Pinpoint the cell where the given text exists, returning its [X, Y] midpoint coordinate. 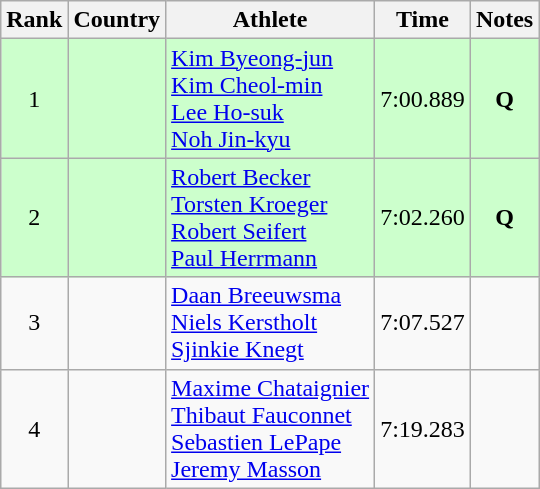
Robert Becker Torsten Kroeger Robert Seifert Paul Herrmann [270, 218]
Maxime Chataignier Thibaut Fauconnet Sebastien LePape Jeremy Masson [270, 428]
7:00.889 [423, 98]
4 [34, 428]
1 [34, 98]
7:07.527 [423, 323]
2 [34, 218]
Athlete [270, 20]
Rank [34, 20]
7:19.283 [423, 428]
Time [423, 20]
3 [34, 323]
Notes [504, 20]
7:02.260 [423, 218]
Kim Byeong-jun Kim Cheol-min Lee Ho-suk Noh Jin-kyu [270, 98]
Daan Breeuwsma Niels Kerstholt Sjinkie Knegt [270, 323]
Country [117, 20]
